Return (X, Y) of the center of cell containing provided text 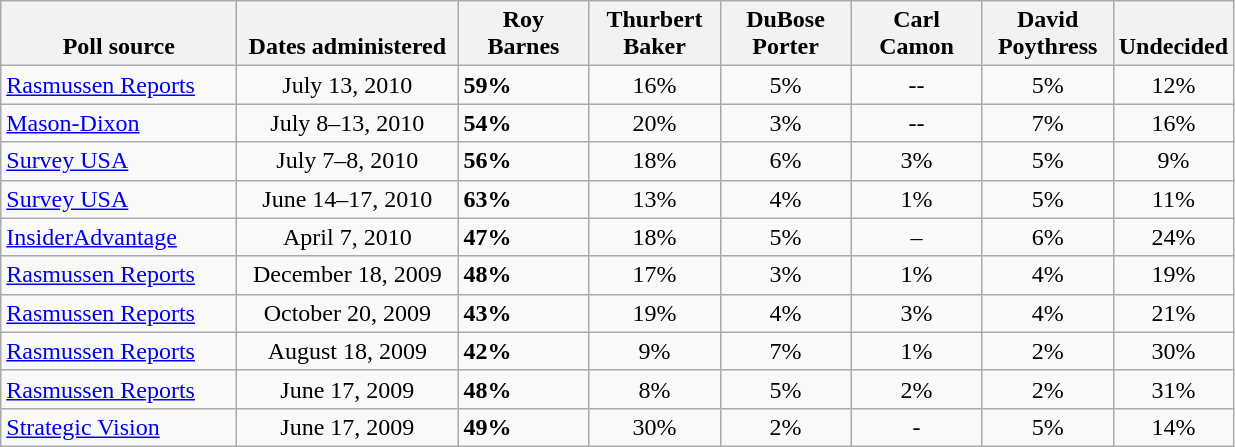
July 13, 2010 (348, 85)
July 8–13, 2010 (348, 123)
InsiderAdvantage (119, 237)
12% (1173, 85)
11% (1173, 199)
DavidPoythress (1048, 34)
56% (524, 161)
59% (524, 85)
ThurbertBaker (654, 34)
Mason-Dixon (119, 123)
63% (524, 199)
42% (524, 351)
July 7–8, 2010 (348, 161)
October 20, 2009 (348, 313)
Undecided (1173, 34)
June 14–17, 2010 (348, 199)
- (916, 427)
August 18, 2009 (348, 351)
14% (1173, 427)
31% (1173, 389)
49% (524, 427)
Poll source (119, 34)
– (916, 237)
47% (524, 237)
20% (654, 123)
13% (654, 199)
17% (654, 275)
Strategic Vision (119, 427)
April 7, 2010 (348, 237)
December 18, 2009 (348, 275)
24% (1173, 237)
54% (524, 123)
8% (654, 389)
DuBosePorter (786, 34)
CarlCamon (916, 34)
RoyBarnes (524, 34)
43% (524, 313)
Dates administered (348, 34)
21% (1173, 313)
